Determine the [x, y] coordinate at the center of the cell enclosing the given text.  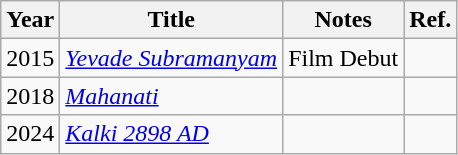
Notes [344, 20]
2015 [30, 58]
2018 [30, 96]
Film Debut [344, 58]
2024 [30, 134]
Kalki 2898 AD [172, 134]
Title [172, 20]
Mahanati [172, 96]
Year [30, 20]
Ref. [430, 20]
Yevade Subramanyam [172, 58]
